Search for the cell housing the specified text and yield its (X, Y) center coordinate. 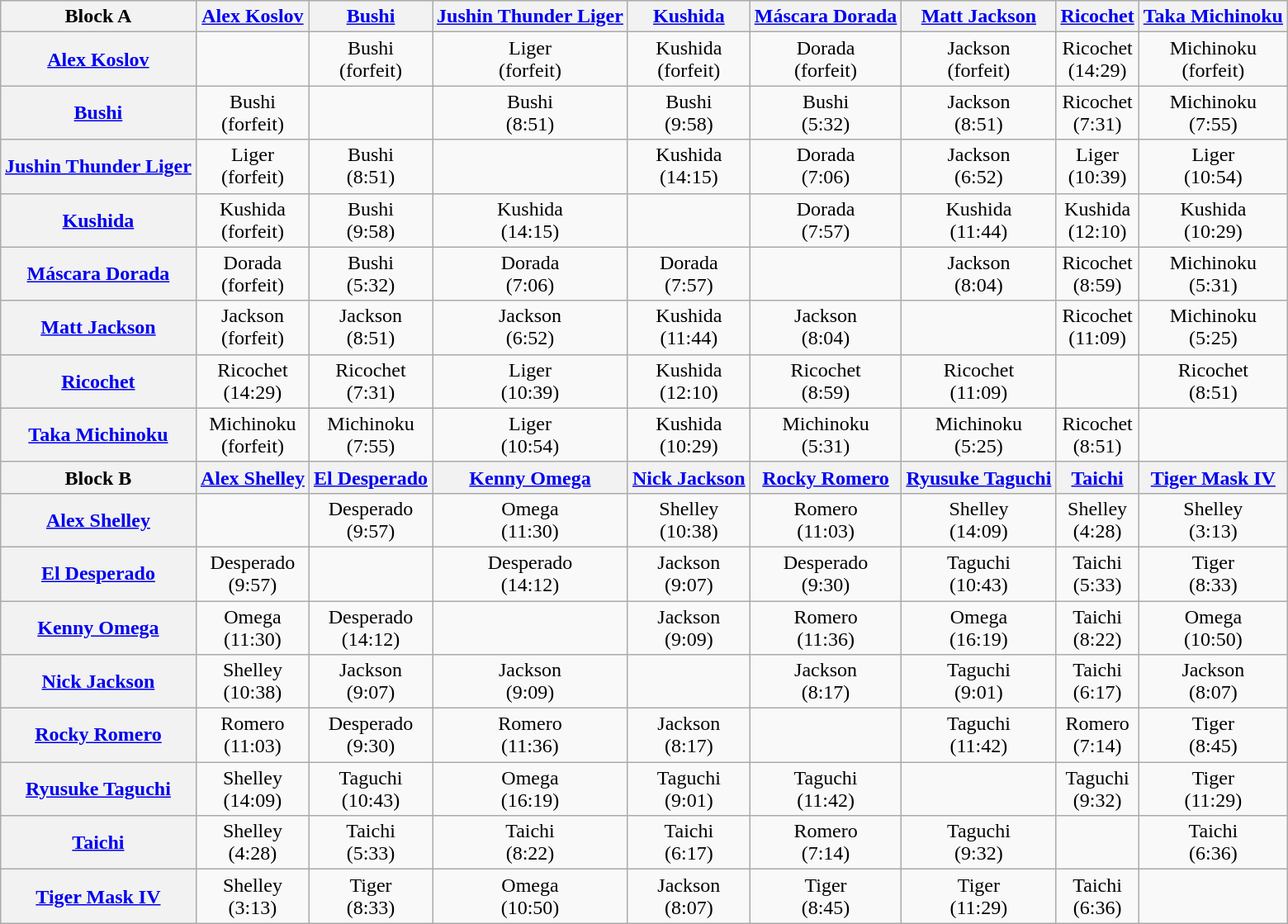
Block A (97, 17)
Block B (97, 477)
